Scan for the cell matching the given text and deliver its (X, Y) coordinate at center. 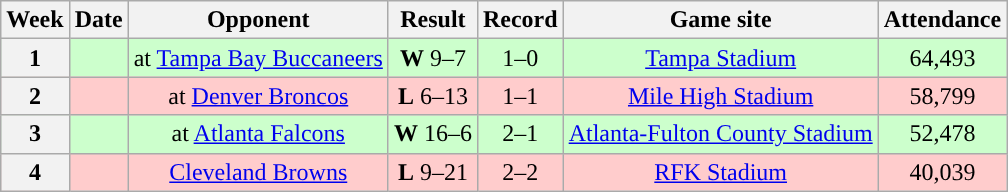
at Tampa Bay Buccaneers (258, 58)
40,039 (942, 172)
RFK Stadium (720, 172)
L 6–13 (432, 96)
3 (35, 134)
2 (35, 96)
W 9–7 (432, 58)
Attendance (942, 20)
at Denver Broncos (258, 96)
1–0 (520, 58)
Date (98, 20)
52,478 (942, 134)
2–1 (520, 134)
Game site (720, 20)
at Atlanta Falcons (258, 134)
Week (35, 20)
Cleveland Browns (258, 172)
58,799 (942, 96)
Result (432, 20)
L 9–21 (432, 172)
W 16–6 (432, 134)
2–2 (520, 172)
4 (35, 172)
Opponent (258, 20)
1 (35, 58)
1–1 (520, 96)
Atlanta-Fulton County Stadium (720, 134)
64,493 (942, 58)
Mile High Stadium (720, 96)
Tampa Stadium (720, 58)
Record (520, 20)
